Scan for the cell matching the given text and deliver its [X, Y] coordinate at center. 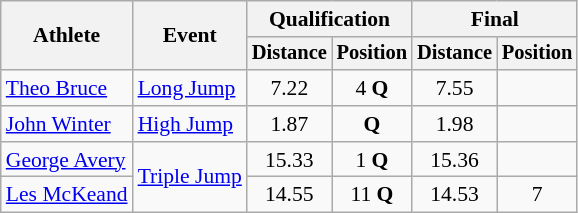
15.36 [454, 160]
7.22 [290, 88]
Final [494, 19]
11 Q [372, 195]
4 Q [372, 88]
1.98 [454, 124]
1.87 [290, 124]
14.55 [290, 195]
14.53 [454, 195]
15.33 [290, 160]
Event [190, 36]
Long Jump [190, 88]
Triple Jump [190, 178]
Q [372, 124]
Athlete [67, 36]
1 Q [372, 160]
7.55 [454, 88]
7 [537, 195]
Qualification [330, 19]
Theo Bruce [67, 88]
George Avery [67, 160]
John Winter [67, 124]
High Jump [190, 124]
Les McKeand [67, 195]
